Search for the cell housing the specified text and yield its (X, Y) center coordinate. 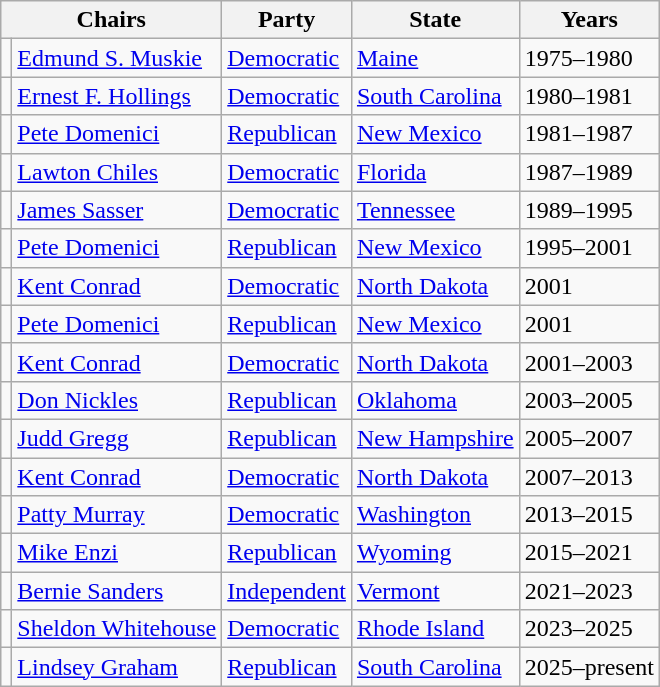
2001–2003 (589, 362)
Don Nickles (117, 400)
2023–2025 (589, 629)
2021–2023 (589, 591)
Bernie Sanders (117, 591)
Mike Enzi (117, 553)
Oklahoma (435, 400)
Lindsey Graham (117, 667)
Lawton Chiles (117, 172)
Independent (287, 591)
James Sasser (117, 210)
Vermont (435, 591)
Years (589, 20)
2013–2015 (589, 515)
2003–2005 (589, 400)
Patty Murray (117, 515)
1987–1989 (589, 172)
Tennessee (435, 210)
1981–1987 (589, 134)
Washington (435, 515)
Chairs (112, 20)
1980–1981 (589, 96)
Wyoming (435, 553)
1995–2001 (589, 248)
Edmund S. Muskie (117, 58)
Sheldon Whitehouse (117, 629)
Ernest F. Hollings (117, 96)
Party (287, 20)
2015–2021 (589, 553)
Maine (435, 58)
New Hampshire (435, 438)
Florida (435, 172)
2005–2007 (589, 438)
2007–2013 (589, 477)
Judd Gregg (117, 438)
1975–1980 (589, 58)
2025–present (589, 667)
Rhode Island (435, 629)
State (435, 20)
1989–1995 (589, 210)
